For the text-containing cell, return its midpoint in (X, Y) coordinate format. 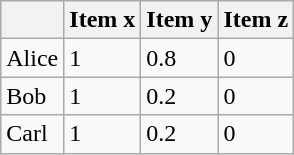
Carl (32, 134)
Item x (102, 20)
Item y (180, 20)
Item z (256, 20)
Bob (32, 96)
0.8 (180, 58)
Alice (32, 58)
